Provide the (X, Y) coordinate of the cell's center where the given text is located.  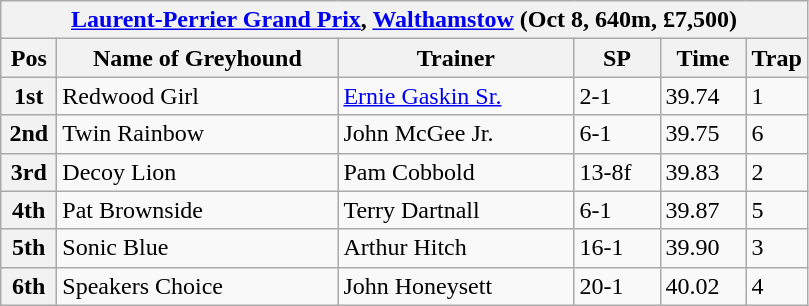
John Honeysett (456, 286)
Time (703, 58)
Name of Greyhound (198, 58)
Redwood Girl (198, 96)
39.90 (703, 248)
39.83 (703, 172)
39.74 (703, 96)
Arthur Hitch (456, 248)
Sonic Blue (198, 248)
SP (617, 58)
Pat Brownside (198, 210)
40.02 (703, 286)
Pos (29, 58)
Laurent-Perrier Grand Prix, Walthamstow (Oct 8, 640m, £7,500) (404, 20)
3rd (29, 172)
4th (29, 210)
6th (29, 286)
Twin Rainbow (198, 134)
3 (776, 248)
5th (29, 248)
Ernie Gaskin Sr. (456, 96)
2 (776, 172)
4 (776, 286)
13-8f (617, 172)
Pam Cobbold (456, 172)
Decoy Lion (198, 172)
Speakers Choice (198, 286)
Trainer (456, 58)
2nd (29, 134)
39.87 (703, 210)
20-1 (617, 286)
16-1 (617, 248)
Trap (776, 58)
5 (776, 210)
2-1 (617, 96)
John McGee Jr. (456, 134)
39.75 (703, 134)
Terry Dartnall (456, 210)
1st (29, 96)
1 (776, 96)
6 (776, 134)
